Provide the [X, Y] coordinate of the cell's center where the given text is located.  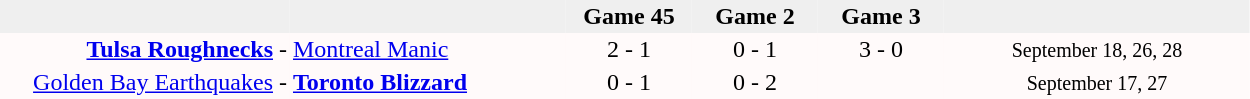
Game 3 [881, 16]
Tulsa Roughnecks [138, 50]
September 18, 26, 28 [1097, 50]
Toronto Blizzard [428, 82]
Game 45 [629, 16]
Montreal Manic [428, 50]
September 17, 27 [1097, 82]
Golden Bay Earthquakes [138, 82]
3 - 0 [881, 50]
2 - 1 [629, 50]
0 - 2 [755, 82]
Game 2 [755, 16]
